Search for the cell housing the specified text and yield its [X, Y] center coordinate. 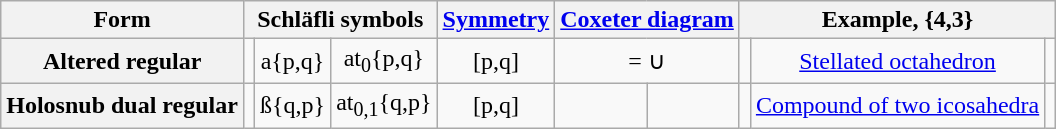
at0,1{q,p} [384, 105]
Schläfli symbols [340, 20]
a{p,q} [293, 61]
Holosnub dual regular [122, 105]
= ∪ [648, 61]
Compound of two icosahedra [897, 105]
Symmetry [496, 20]
Coxeter diagram [648, 20]
ß{q,p} [293, 105]
Form [122, 20]
Example, {4,3} [897, 20]
Stellated octahedron [897, 61]
Altered regular [122, 61]
at0{p,q} [384, 61]
